Search for the cell housing the specified text and yield its (X, Y) center coordinate. 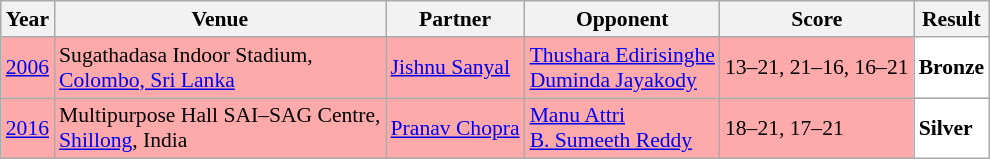
Multipurpose Hall SAI–SAG Centre,Shillong, India (220, 128)
18–21, 17–21 (817, 128)
13–21, 21–16, 16–21 (817, 68)
2006 (28, 68)
Venue (220, 19)
Result (952, 19)
Year (28, 19)
Score (817, 19)
Bronze (952, 68)
Opponent (622, 19)
Partner (456, 19)
Manu Attri B. Sumeeth Reddy (622, 128)
Thushara Edirisinghe Duminda Jayakody (622, 68)
Jishnu Sanyal (456, 68)
Sugathadasa Indoor Stadium,Colombo, Sri Lanka (220, 68)
Pranav Chopra (456, 128)
Silver (952, 128)
2016 (28, 128)
